Extract the (x, y) coordinate from the center of the cell holding the provided text.  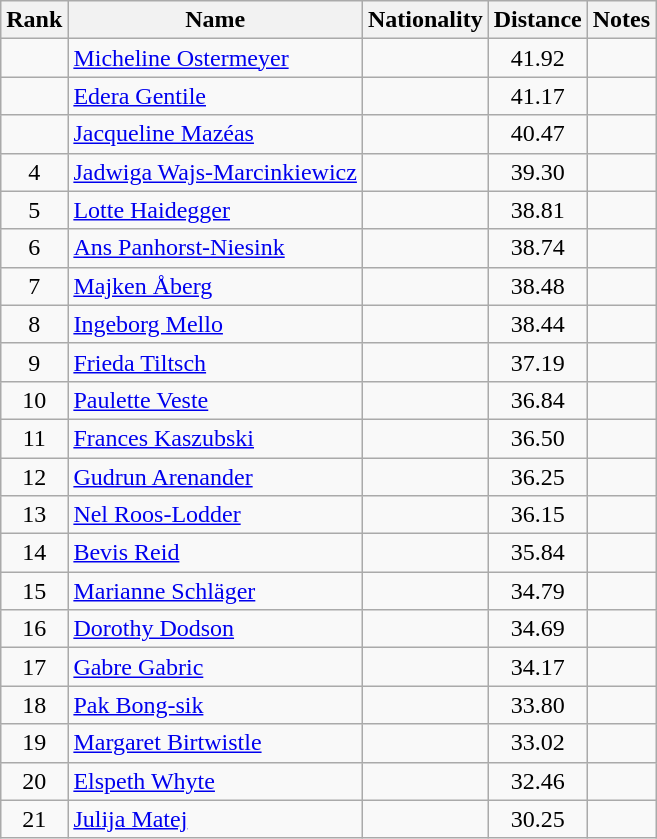
38.81 (538, 210)
39.30 (538, 172)
36.15 (538, 515)
41.17 (538, 96)
Margaret Birtwistle (216, 743)
36.50 (538, 438)
14 (34, 553)
Bevis Reid (216, 553)
16 (34, 629)
40.47 (538, 134)
Frances Kaszubski (216, 438)
5 (34, 210)
Julija Matej (216, 819)
Distance (538, 20)
Nationality (425, 20)
33.80 (538, 705)
36.25 (538, 477)
Jadwiga Wajs-Marcinkiewicz (216, 172)
Majken Åberg (216, 286)
Dorothy Dodson (216, 629)
30.25 (538, 819)
Frieda Tiltsch (216, 362)
Elspeth Whyte (216, 781)
41.92 (538, 58)
Rank (34, 20)
36.84 (538, 400)
4 (34, 172)
38.48 (538, 286)
Nel Roos-Lodder (216, 515)
34.79 (538, 591)
18 (34, 705)
17 (34, 667)
Ingeborg Mello (216, 324)
38.44 (538, 324)
Notes (621, 20)
33.02 (538, 743)
7 (34, 286)
11 (34, 438)
Ans Panhorst-Niesink (216, 248)
34.69 (538, 629)
10 (34, 400)
12 (34, 477)
8 (34, 324)
32.46 (538, 781)
9 (34, 362)
Jacqueline Mazéas (216, 134)
Marianne Schläger (216, 591)
13 (34, 515)
20 (34, 781)
35.84 (538, 553)
Lotte Haidegger (216, 210)
Paulette Veste (216, 400)
37.19 (538, 362)
38.74 (538, 248)
Gudrun Arenander (216, 477)
Gabre Gabric (216, 667)
Micheline Ostermeyer (216, 58)
34.17 (538, 667)
Edera Gentile (216, 96)
19 (34, 743)
Pak Bong-sik (216, 705)
21 (34, 819)
Name (216, 20)
15 (34, 591)
6 (34, 248)
